Return [X, Y] of the center of cell containing provided text 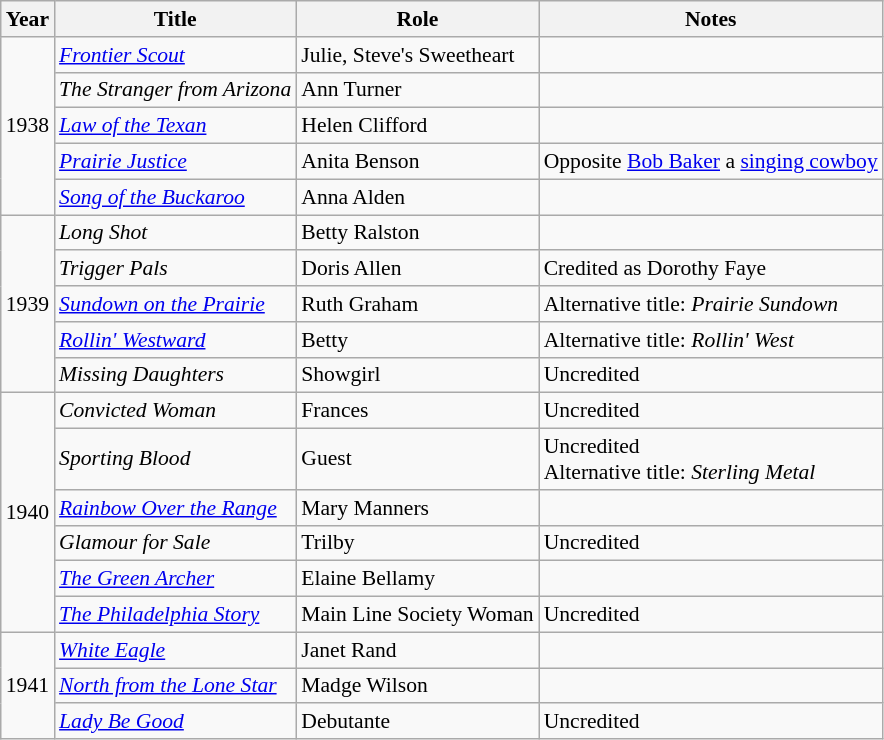
Title [175, 19]
Elaine Bellamy [417, 579]
North from the Lone Star [175, 686]
Long Shot [175, 233]
Alternative title: Prairie Sundown [711, 304]
Missing Daughters [175, 375]
1939 [28, 304]
Trilby [417, 543]
Debutante [417, 722]
1940 [28, 512]
Convicted Woman [175, 411]
Janet Rand [417, 650]
Song of the Buckaroo [175, 197]
Sundown on the Prairie [175, 304]
Frances [417, 411]
Alternative title: Rollin' West [711, 340]
The Green Archer [175, 579]
Opposite Bob Baker a singing cowboy [711, 162]
The Stranger from Arizona [175, 90]
Main Line Society Woman [417, 615]
Law of the Texan [175, 126]
1938 [28, 126]
Notes [711, 19]
Showgirl [417, 375]
Trigger Pals [175, 269]
Doris Allen [417, 269]
Anna Alden [417, 197]
Ruth Graham [417, 304]
Ann Turner [417, 90]
Prairie Justice [175, 162]
Sporting Blood [175, 460]
The Philadelphia Story [175, 615]
Guest [417, 460]
Helen Clifford [417, 126]
Lady Be Good [175, 722]
1941 [28, 686]
Anita Benson [417, 162]
Glamour for Sale [175, 543]
Credited as Dorothy Faye [711, 269]
Frontier Scout [175, 55]
Betty Ralston [417, 233]
Rainbow Over the Range [175, 508]
Role [417, 19]
Mary Manners [417, 508]
Julie, Steve's Sweetheart [417, 55]
Year [28, 19]
Betty [417, 340]
UncreditedAlternative title: Sterling Metal [711, 460]
Rollin' Westward [175, 340]
Madge Wilson [417, 686]
White Eagle [175, 650]
